Capture the cell that displays the provided text and extract its (x, y) central coordinate. 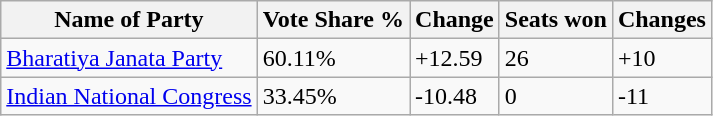
Bharatiya Janata Party (129, 58)
Seats won (556, 20)
Changes (662, 20)
Name of Party (129, 20)
Vote Share % (333, 20)
33.45% (333, 96)
-11 (662, 96)
26 (556, 58)
60.11% (333, 58)
0 (556, 96)
+12.59 (455, 58)
Indian National Congress (129, 96)
-10.48 (455, 96)
+10 (662, 58)
Change (455, 20)
